Pinpoint the cell where the given text exists, returning its [X, Y] midpoint coordinate. 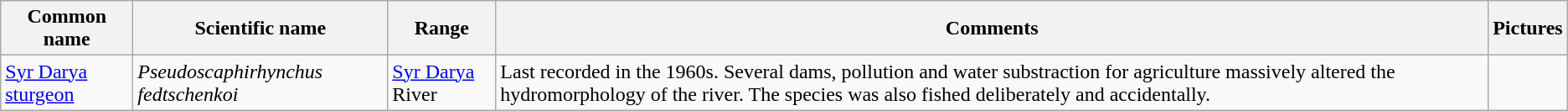
Scientific name [260, 29]
Syr Darya River [442, 82]
Comments [992, 29]
Pictures [1528, 29]
Common name [67, 29]
Range [442, 29]
Pseudoscaphirhynchus fedtschenkoi [260, 82]
Syr Darya sturgeon [67, 82]
